Detect which cell encompasses the target text, then output its (X, Y) center coordinate. 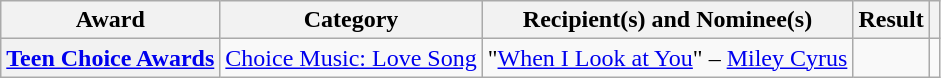
Category (351, 20)
Teen Choice Awards (110, 58)
"When I Look at You" – Miley Cyrus (668, 58)
Award (110, 20)
Choice Music: Love Song (351, 58)
Recipient(s) and Nominee(s) (668, 20)
Result (891, 20)
